Locate the cell with the specified text and output its (X, Y) center coordinate. 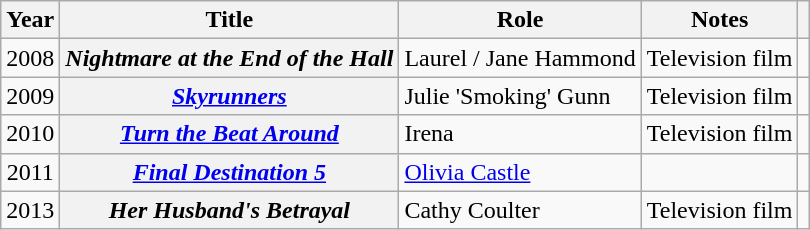
Year (30, 20)
Role (520, 20)
Skyrunners (230, 96)
Olivia Castle (520, 172)
Cathy Coulter (520, 210)
2008 (30, 58)
2010 (30, 134)
Her Husband's Betrayal (230, 210)
Julie 'Smoking' Gunn (520, 96)
2013 (30, 210)
Turn the Beat Around (230, 134)
Laurel / Jane Hammond (520, 58)
Irena (520, 134)
2011 (30, 172)
Nightmare at the End of the Hall (230, 58)
Notes (720, 20)
Final Destination 5 (230, 172)
2009 (30, 96)
Title (230, 20)
